Return the [X, Y] coordinate for the center point of the cell that contains the specified text.  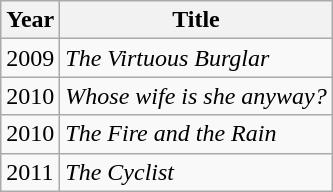
The Fire and the Rain [196, 134]
The Cyclist [196, 172]
2009 [30, 58]
Year [30, 20]
2011 [30, 172]
Whose wife is she anyway? [196, 96]
Title [196, 20]
The Virtuous Burglar [196, 58]
